Return the (x, y) coordinate for the center point of the cell that contains the specified text.  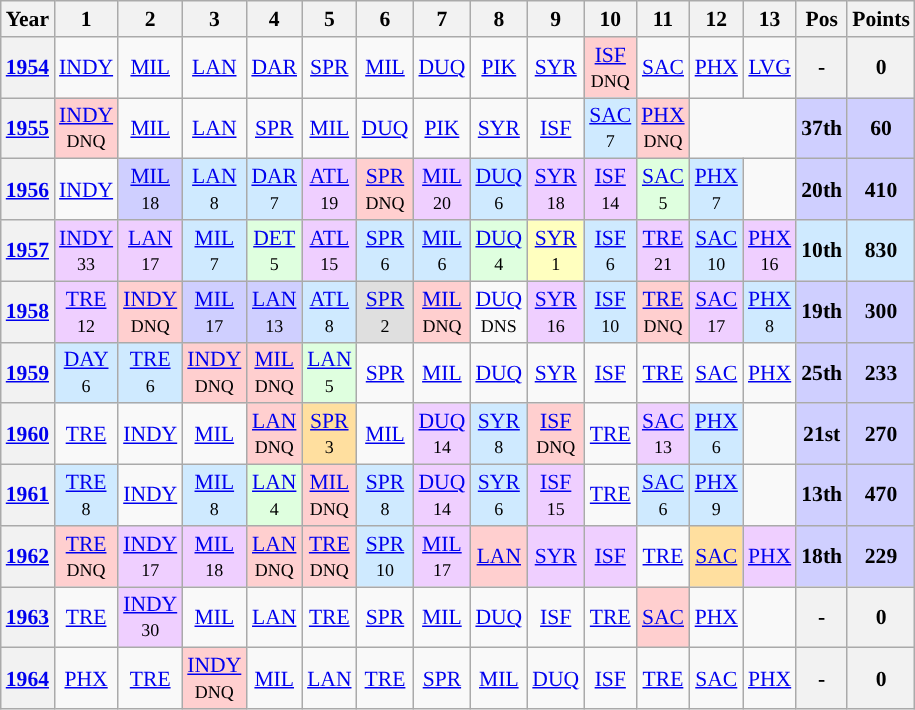
LAN4 (274, 496)
DET5 (274, 250)
SAC10 (716, 250)
ATL8 (329, 312)
ISF6 (610, 250)
SPRDNQ (386, 190)
10th (822, 250)
3 (214, 19)
SPR2 (386, 312)
1954 (28, 68)
INDY33 (86, 250)
SAC5 (662, 190)
PHX16 (770, 250)
DUQ6 (498, 190)
25th (822, 372)
PHX8 (770, 312)
MIL7 (214, 250)
MIL20 (442, 190)
SYR1 (556, 250)
21st (822, 434)
12 (716, 19)
TRE8 (86, 496)
SYR18 (556, 190)
13 (770, 19)
2 (150, 19)
1963 (28, 618)
ISF10 (610, 312)
DAY6 (86, 372)
11 (662, 19)
60 (881, 128)
13th (822, 496)
SPR6 (386, 250)
SYR8 (498, 434)
LAN13 (274, 312)
TRE21 (662, 250)
1 (86, 19)
SYR16 (556, 312)
INDY17 (150, 556)
18th (822, 556)
229 (881, 556)
PHX7 (716, 190)
DUQDNS (498, 312)
TRE6 (150, 372)
SPR8 (386, 496)
1962 (28, 556)
1959 (28, 372)
10 (610, 19)
INDY30 (150, 618)
MIL6 (442, 250)
19th (822, 312)
4 (274, 19)
LAN5 (329, 372)
SYR6 (498, 496)
9 (556, 19)
7 (442, 19)
6 (386, 19)
PHXDNQ (662, 128)
410 (881, 190)
270 (881, 434)
DUQ4 (498, 250)
37th (822, 128)
ATL19 (329, 190)
SAC13 (662, 434)
Pos (822, 19)
1957 (28, 250)
TRE12 (86, 312)
PHX9 (716, 496)
Year (28, 19)
DAR7 (274, 190)
PHX6 (716, 434)
SAC7 (610, 128)
1956 (28, 190)
SAC17 (716, 312)
830 (881, 250)
1958 (28, 312)
ISF15 (556, 496)
SPR3 (329, 434)
5 (329, 19)
SAC6 (662, 496)
MIL8 (214, 496)
SPR10 (386, 556)
LAN8 (214, 190)
233 (881, 372)
LVG (770, 68)
1964 (28, 678)
1960 (28, 434)
ATL15 (329, 250)
ISF14 (610, 190)
8 (498, 19)
Points (881, 19)
20th (822, 190)
1955 (28, 128)
300 (881, 312)
1961 (28, 496)
470 (881, 496)
DAR (274, 68)
LAN17 (150, 250)
